Identify which cell holds the provided text, then report its (X, Y) central coordinate. 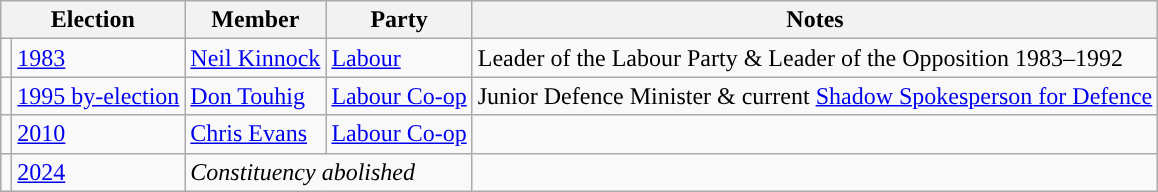
Constituency abolished (328, 172)
2024 (98, 172)
Member (256, 20)
Neil Kinnock (256, 58)
1995 by-election (98, 96)
Chris Evans (256, 134)
Don Touhig (256, 96)
2010 (98, 134)
Leader of the Labour Party & Leader of the Opposition 1983–1992 (815, 58)
1983 (98, 58)
Party (399, 20)
Notes (815, 20)
Labour (399, 58)
Junior Defence Minister & current Shadow Spokesperson for Defence (815, 96)
Election (93, 20)
